Provide the [X, Y] coordinate of the cell's center where the given text is located.  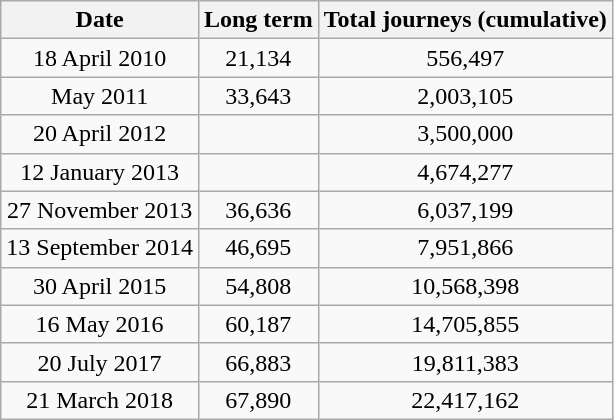
66,883 [258, 362]
22,417,162 [465, 400]
2,003,105 [465, 96]
556,497 [465, 58]
7,951,866 [465, 248]
54,808 [258, 286]
Total journeys (cumulative) [465, 20]
18 April 2010 [100, 58]
33,643 [258, 96]
19,811,383 [465, 362]
46,695 [258, 248]
20 July 2017 [100, 362]
13 September 2014 [100, 248]
27 November 2013 [100, 210]
Date [100, 20]
10,568,398 [465, 286]
Long term [258, 20]
6,037,199 [465, 210]
60,187 [258, 324]
12 January 2013 [100, 172]
4,674,277 [465, 172]
21 March 2018 [100, 400]
67,890 [258, 400]
20 April 2012 [100, 134]
21,134 [258, 58]
May 2011 [100, 96]
30 April 2015 [100, 286]
36,636 [258, 210]
14,705,855 [465, 324]
16 May 2016 [100, 324]
3,500,000 [465, 134]
